Extract the (x, y) coordinate from the center of the cell holding the provided text.  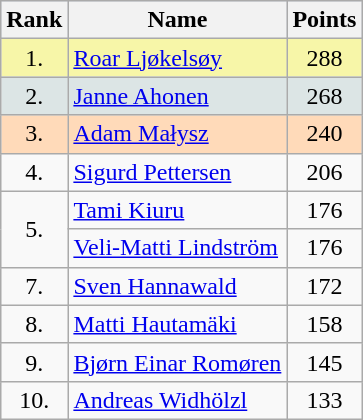
8. (34, 324)
Janne Ahonen (178, 96)
2. (34, 96)
1. (34, 58)
4. (34, 172)
Sven Hannawald (178, 286)
3. (34, 134)
172 (324, 286)
145 (324, 362)
Roar Ljøkelsøy (178, 58)
Tami Kiuru (178, 210)
268 (324, 96)
240 (324, 134)
Points (324, 20)
158 (324, 324)
5. (34, 229)
Veli-Matti Lindström (178, 248)
Bjørn Einar Romøren (178, 362)
Matti Hautamäki (178, 324)
Andreas Widhölzl (178, 400)
133 (324, 400)
7. (34, 286)
288 (324, 58)
9. (34, 362)
Name (178, 20)
Sigurd Pettersen (178, 172)
206 (324, 172)
10. (34, 400)
Adam Małysz (178, 134)
Rank (34, 20)
